Capture the cell that displays the provided text and extract its [x, y] central coordinate. 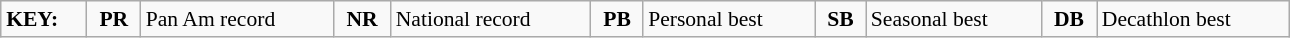
Decathlon best [1193, 19]
DB [1068, 19]
KEY: [44, 19]
PB [617, 19]
National record [491, 19]
Pan Am record [238, 19]
Seasonal best [954, 19]
NR [362, 19]
PR [114, 19]
SB [840, 19]
Personal best [729, 19]
